Identify which cell holds the provided text, then report its (X, Y) central coordinate. 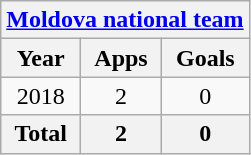
2018 (41, 96)
Apps (122, 58)
Moldova national team (125, 20)
Year (41, 58)
Total (41, 134)
Goals (205, 58)
